Find where the given text appears and provide that cell's center as [X, Y] coordinate. 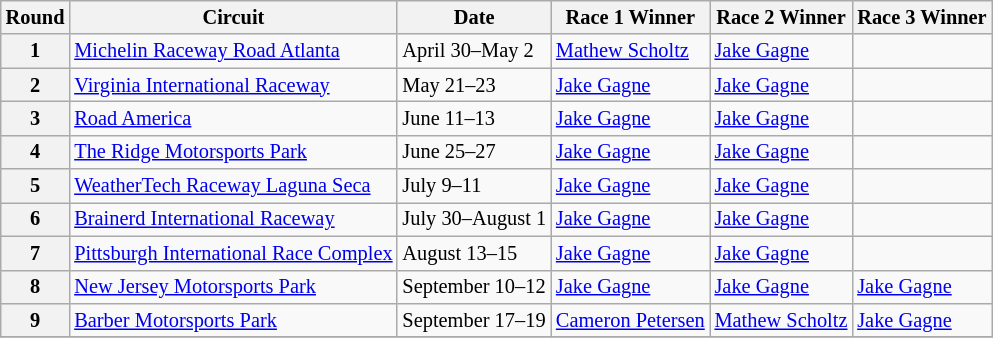
8 [36, 287]
Road America [233, 118]
September 10–12 [474, 287]
7 [36, 253]
April 30–May 2 [474, 51]
4 [36, 152]
Race 1 Winner [630, 17]
July 30–August 1 [474, 219]
WeatherTech Raceway Laguna Seca [233, 186]
Round [36, 17]
May 21–23 [474, 85]
9 [36, 320]
July 9–11 [474, 186]
Cameron Petersen [630, 320]
September 17–19 [474, 320]
2 [36, 85]
June 11–13 [474, 118]
Date [474, 17]
Michelin Raceway Road Atlanta [233, 51]
Virginia International Raceway [233, 85]
1 [36, 51]
Pittsburgh International Race Complex [233, 253]
Race 3 Winner [922, 17]
June 25–27 [474, 152]
Race 2 Winner [782, 17]
Circuit [233, 17]
Brainerd International Raceway [233, 219]
New Jersey Motorsports Park [233, 287]
Barber Motorsports Park [233, 320]
The Ridge Motorsports Park [233, 152]
3 [36, 118]
August 13–15 [474, 253]
6 [36, 219]
5 [36, 186]
